From the cell containing the given text, extract its center point as [X, Y] coordinate. 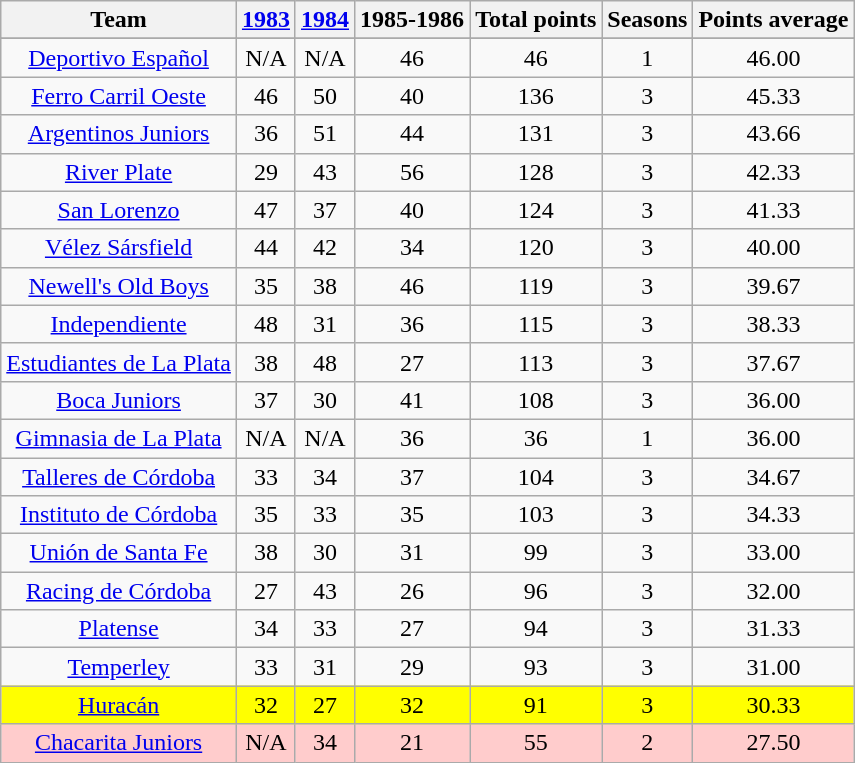
Argentinos Juniors [119, 134]
136 [536, 96]
32.00 [774, 591]
1983 [266, 20]
Newell's Old Boys [119, 286]
42.33 [774, 172]
50 [324, 96]
Seasons [648, 20]
Racing de Córdoba [119, 591]
Estudiantes de La Plata [119, 362]
40.00 [774, 248]
33.00 [774, 553]
Instituto de Córdoba [119, 515]
27.50 [774, 743]
River Plate [119, 172]
Temperley [119, 667]
Vélez Sársfield [119, 248]
38.33 [774, 324]
Chacarita Juniors [119, 743]
108 [536, 400]
47 [266, 210]
San Lorenzo [119, 210]
124 [536, 210]
43.66 [774, 134]
45.33 [774, 96]
Points average [774, 20]
51 [324, 134]
1984 [324, 20]
55 [536, 743]
2 [648, 743]
39.67 [774, 286]
34.67 [774, 477]
1985-1986 [412, 20]
Independiente [119, 324]
128 [536, 172]
30.33 [774, 705]
96 [536, 591]
41 [412, 400]
120 [536, 248]
Ferro Carril Oeste [119, 96]
113 [536, 362]
37.67 [774, 362]
Team [119, 20]
46.00 [774, 58]
131 [536, 134]
Unión de Santa Fe [119, 553]
119 [536, 286]
31.00 [774, 667]
Total points [536, 20]
56 [412, 172]
Gimnasia de La Plata [119, 438]
Platense [119, 629]
91 [536, 705]
26 [412, 591]
99 [536, 553]
93 [536, 667]
115 [536, 324]
Talleres de Córdoba [119, 477]
21 [412, 743]
103 [536, 515]
Deportivo Español [119, 58]
104 [536, 477]
Huracán [119, 705]
31.33 [774, 629]
94 [536, 629]
41.33 [774, 210]
34.33 [774, 515]
Boca Juniors [119, 400]
42 [324, 248]
